Extract the (x, y) coordinate from the center of the cell holding the provided text.  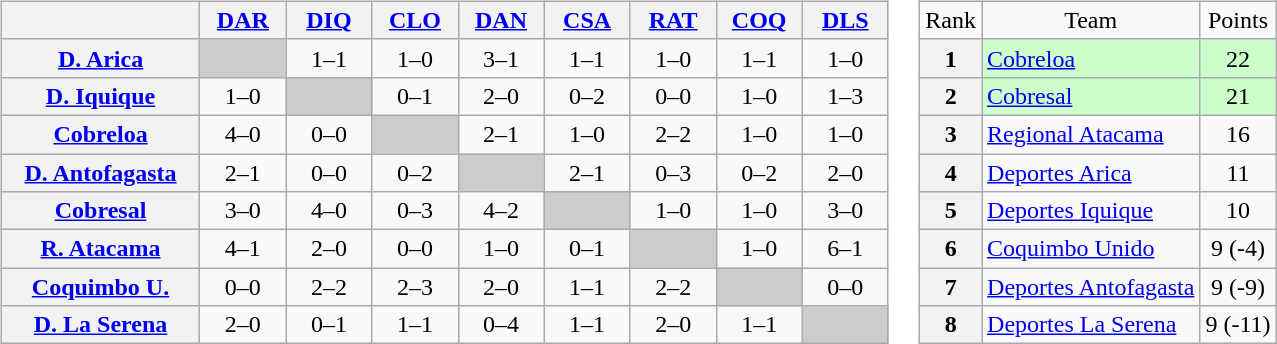
DAN (501, 20)
DIQ (329, 20)
16 (1238, 134)
4–1 (243, 249)
1–3 (845, 96)
6–1 (845, 249)
D. Arica (100, 58)
21 (1238, 96)
RAT (673, 20)
R. Atacama (100, 249)
D. Iquique (100, 96)
3–1 (501, 58)
0–4 (501, 325)
2 (951, 96)
Coquimbo U. (100, 287)
10 (1238, 211)
9 (-9) (1238, 287)
COQ (759, 20)
Regional Atacama (1091, 134)
3 (951, 134)
Points (1238, 20)
22 (1238, 58)
11 (1238, 173)
9 (-11) (1238, 325)
2–3 (415, 287)
DAR (243, 20)
9 (-4) (1238, 249)
5 (951, 211)
Coquimbo Unido (1091, 249)
4–2 (501, 211)
Team (1091, 20)
Deportes La Serena (1091, 325)
DLS (845, 20)
CSA (587, 20)
Deportes Arica (1091, 173)
D. Antofagasta (100, 173)
Deportes Antofagasta (1091, 287)
7 (951, 287)
8 (951, 325)
Deportes Iquique (1091, 211)
D. La Serena (100, 325)
CLO (415, 20)
6 (951, 249)
Rank (951, 20)
1 (951, 58)
4 (951, 173)
